Pinpoint the cell where the given text exists, returning its (x, y) midpoint coordinate. 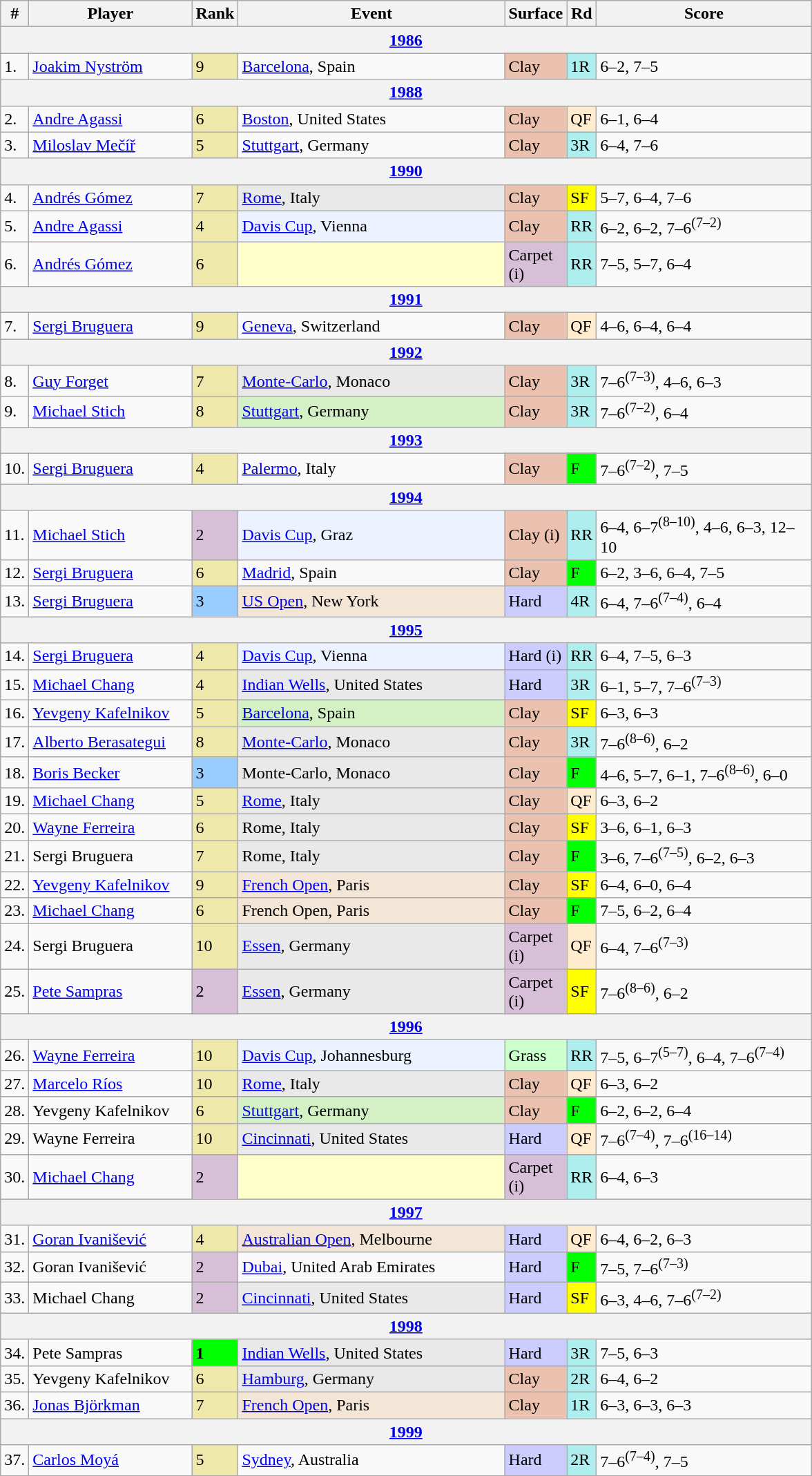
4. (15, 198)
Davis Cup, Johannesburg (371, 1055)
6–3, 6–3, 6–3 (704, 1406)
37. (15, 1460)
Boris Becker (110, 772)
6–1, 5–7, 7–6(7–3) (704, 685)
1990 (406, 171)
6–4, 7–6 (704, 145)
22. (15, 885)
10. (15, 468)
7–6(7–2), 6–4 (704, 412)
30. (15, 1177)
Sydney, Australia (371, 1460)
33. (15, 1298)
15. (15, 685)
32. (15, 1267)
Alberto Berasategui (110, 742)
18. (15, 772)
7. (15, 326)
Jonas Björkman (110, 1406)
4–6, 5–7, 6–1, 7–6(8–6), 6–0 (704, 772)
Rd (581, 14)
36. (15, 1406)
25. (15, 992)
1996 (406, 1027)
Joakim Nyström (110, 66)
14. (15, 656)
Boston, United States (371, 119)
Guy Forget (110, 381)
Hamburg, Germany (371, 1379)
26. (15, 1055)
Hard (i) (536, 656)
1995 (406, 630)
Dubai, United Arab Emirates (371, 1267)
Score (704, 14)
29. (15, 1140)
6–4, 7–5, 6–3 (704, 656)
35. (15, 1379)
13. (15, 601)
US Open, New York (371, 601)
7–5, 6–7(5–7), 6–4, 7–6(7–4) (704, 1055)
6–2, 6–2, 7–6(7–2) (704, 227)
Event (371, 14)
4R (581, 601)
6–2, 7–5 (704, 66)
6–2, 6–2, 6–4 (704, 1110)
7–5, 6–2, 6–4 (704, 911)
27. (15, 1084)
1997 (406, 1212)
9. (15, 412)
1988 (406, 93)
6–4, 6–0, 6–4 (704, 885)
7–5, 5–7, 6–4 (704, 264)
Grass (536, 1055)
Palermo, Italy (371, 468)
Carlos Moyá (110, 1460)
# (15, 14)
3–6, 6–1, 6–3 (704, 827)
4–6, 6–4, 6–4 (704, 326)
6–4, 6–7(8–10), 4–6, 6–3, 12–10 (704, 535)
7–6(7–4), 7–6(16–14) (704, 1140)
Australian Open, Melbourne (371, 1238)
16. (15, 713)
1. (15, 66)
24. (15, 946)
Madrid, Spain (371, 573)
1994 (406, 497)
6–4, 7–6(7–3) (704, 946)
1993 (406, 440)
6–1, 6–4 (704, 119)
Geneva, Switzerland (371, 326)
Player (110, 14)
Davis Cup, Graz (371, 535)
7–6(7–3), 4–6, 6–3 (704, 381)
7–6(7–2), 7–5 (704, 468)
6–3, 6–3 (704, 713)
1 (215, 1352)
21. (15, 856)
Miloslav Mečíř (110, 145)
Marcelo Ríos (110, 1084)
3. (15, 145)
5–7, 6–4, 7–6 (704, 198)
31. (15, 1238)
3–6, 7–6(7–5), 6–2, 6–3 (704, 856)
6. (15, 264)
7–5, 7–6(7–3) (704, 1267)
20. (15, 827)
17. (15, 742)
6–2, 3–6, 6–4, 7–5 (704, 573)
23. (15, 911)
Rank (215, 14)
1991 (406, 300)
1986 (406, 40)
34. (15, 1352)
6–4, 6–3 (704, 1177)
1998 (406, 1326)
2. (15, 119)
28. (15, 1110)
7–5, 6–3 (704, 1352)
1992 (406, 352)
5. (15, 227)
6–4, 7–6(7–4), 6–4 (704, 601)
1999 (406, 1432)
11. (15, 535)
Surface (536, 14)
7–6(7–4), 7–5 (704, 1460)
Clay (i) (536, 535)
19. (15, 801)
8. (15, 381)
12. (15, 573)
6–4, 6–2, 6–3 (704, 1238)
6–4, 6–2 (704, 1379)
6–3, 4–6, 7–6(7–2) (704, 1298)
